Find where the given text appears and provide that cell's center as [x, y] coordinate. 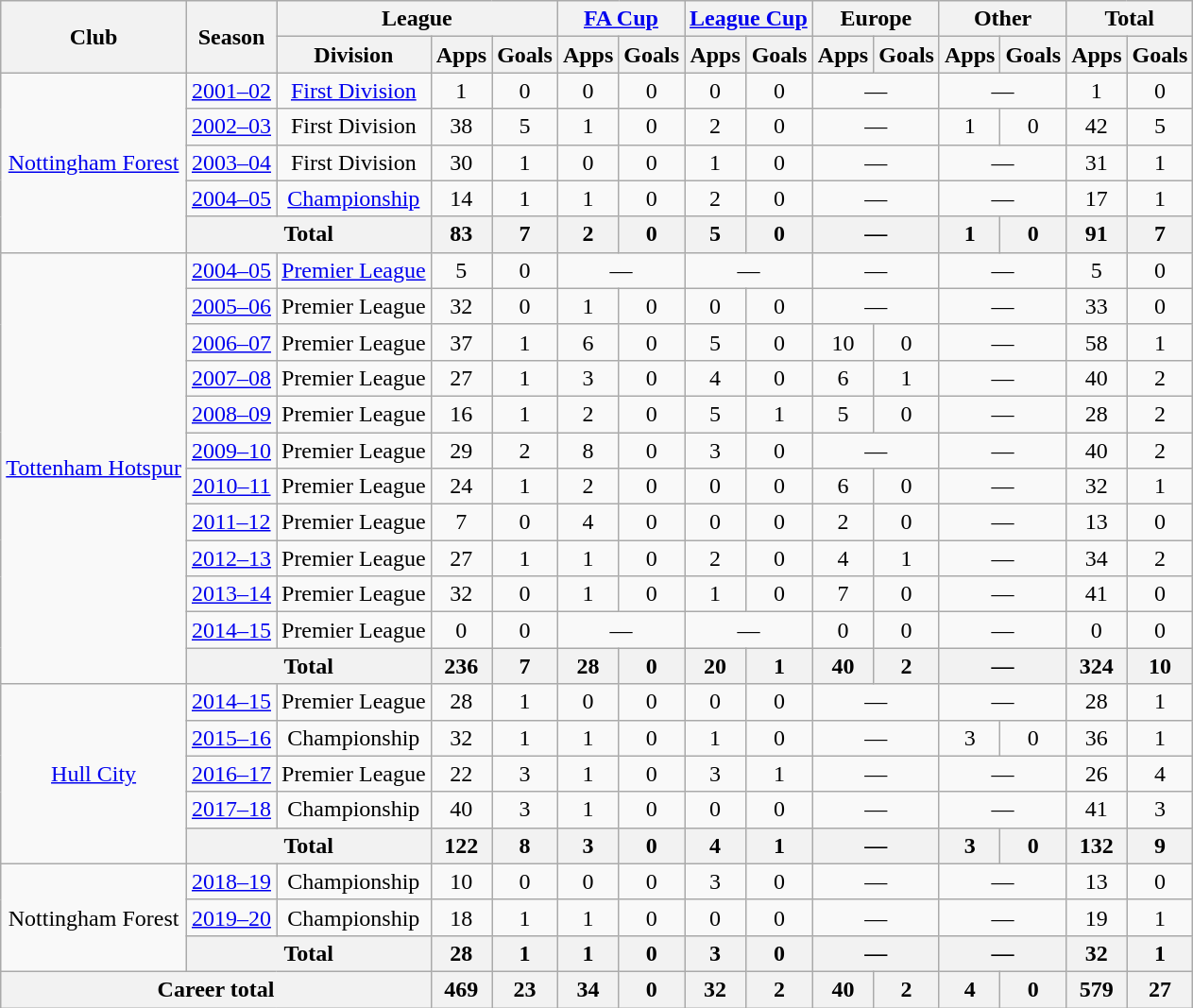
2007–08 [230, 378]
2001–02 [230, 91]
2013–14 [230, 594]
236 [461, 666]
469 [461, 989]
9 [1160, 846]
2015–16 [230, 738]
24 [461, 487]
37 [461, 342]
Club [94, 37]
324 [1097, 666]
29 [461, 451]
20 [716, 666]
132 [1097, 846]
122 [461, 846]
2002–03 [230, 127]
42 [1097, 127]
2006–07 [230, 342]
2011–12 [230, 522]
33 [1097, 306]
League Cup [749, 19]
83 [461, 234]
Europe [876, 19]
579 [1097, 989]
Other [1002, 19]
FA Cup [621, 19]
16 [461, 414]
2009–10 [230, 451]
Season [230, 37]
23 [525, 989]
Tottenham Hotspur [94, 469]
2018–19 [230, 881]
18 [461, 917]
17 [1097, 198]
2017–18 [230, 810]
2016–17 [230, 774]
36 [1097, 738]
2003–04 [230, 162]
22 [461, 774]
26 [1097, 774]
League [417, 19]
Career total [215, 989]
2008–09 [230, 414]
91 [1097, 234]
Hull City [94, 774]
58 [1097, 342]
2010–11 [230, 487]
38 [461, 127]
2005–06 [230, 306]
31 [1097, 162]
2012–13 [230, 558]
19 [1097, 917]
30 [461, 162]
14 [461, 198]
2019–20 [230, 917]
Division [353, 55]
